Output the [X, Y] coordinate of the center of the cell containing the given text.  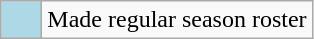
Made regular season roster [177, 20]
